For the text-containing cell, return its midpoint in (x, y) coordinate format. 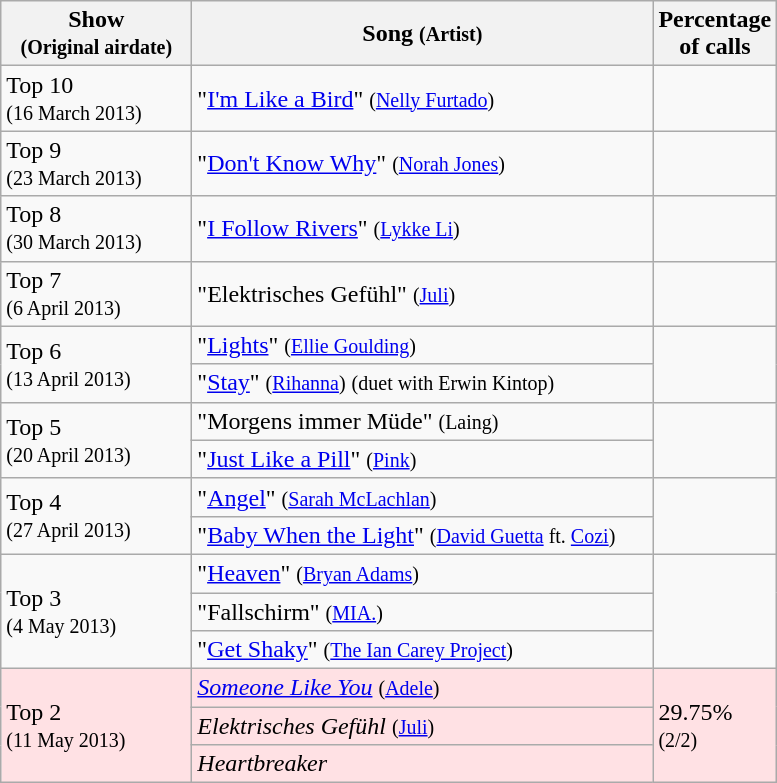
"Just Like a Pill" (Pink) (422, 459)
"Don't Know Why" (Norah Jones) (422, 164)
Top 4(27 April 2013) (96, 516)
"Heaven" (Bryan Adams) (422, 573)
"Stay" (Rihanna) (duet with Erwin Kintop) (422, 383)
Percentage of calls (715, 34)
Top 9(23 March 2013) (96, 164)
Someone Like You (Adele) (422, 688)
Song (Artist) (422, 34)
"Morgens immer Müde" (Laing) (422, 421)
Top 6(13 April 2013) (96, 364)
Elektrisches Gefühl (Juli) (422, 726)
Top 7(6 April 2013) (96, 294)
"I'm Like a Bird" (Nelly Furtado) (422, 98)
"Fallschirm" (MIA.) (422, 611)
"Elektrisches Gefühl" (Juli) (422, 294)
Show(Original airdate) (96, 34)
"Get Shaky" (The Ian Carey Project) (422, 650)
Top 3(4 May 2013) (96, 611)
"Lights" (Ellie Goulding) (422, 345)
"Baby When the Light" (David Guetta ft. Cozi) (422, 535)
"Angel" (Sarah McLachlan) (422, 497)
29.75% (2/2) (715, 726)
Top 2(11 May 2013) (96, 726)
Top 8(30 March 2013) (96, 228)
"I Follow Rivers" (Lykke Li) (422, 228)
Top 10(16 March 2013) (96, 98)
Top 5(20 April 2013) (96, 440)
Heartbreaker (422, 764)
